Return [X, Y] of the center of cell containing provided text 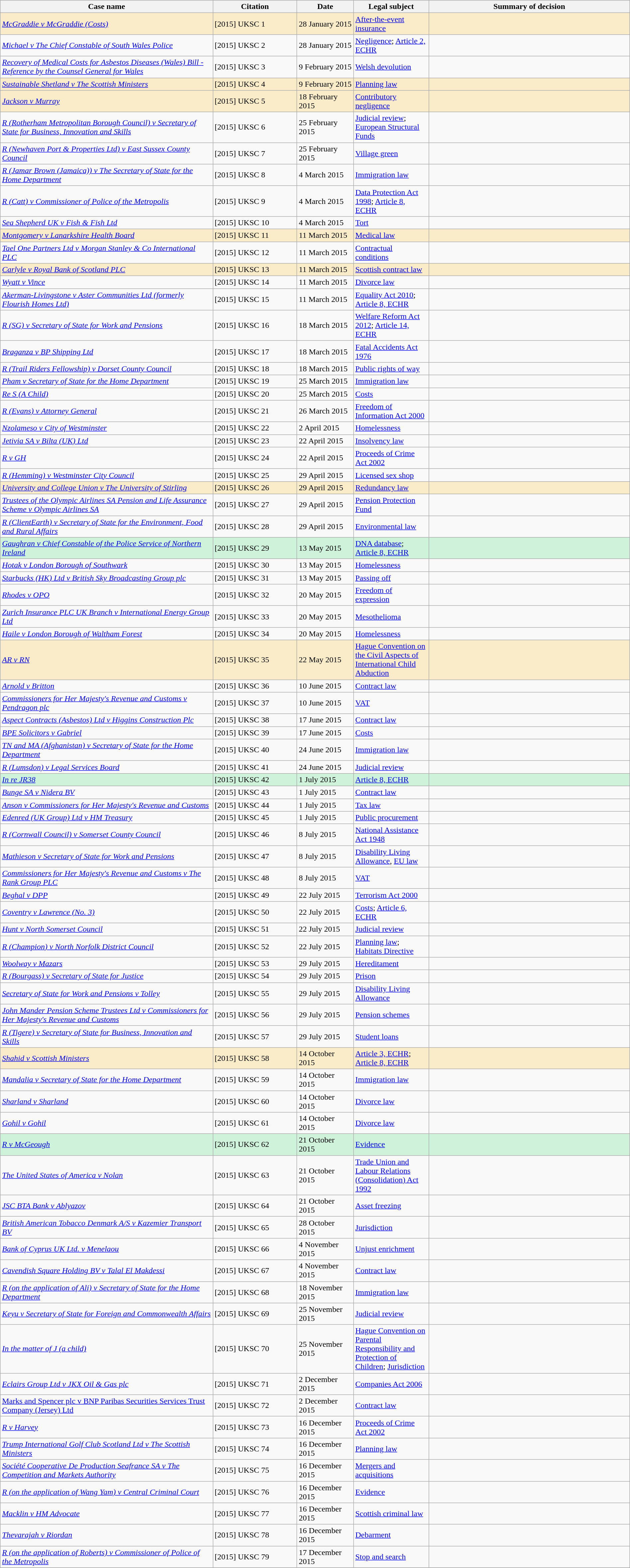
Bunge SA v Nidera BV [107, 792]
R (Catt) v Commissioner of Police of the Metropolis [107, 201]
[2015] UKSC 51 [255, 929]
Sustainable Shetland v The Scottish Ministers [107, 84]
British American Tobacco Denmark A/S v Kazemier Transport BV [107, 1228]
[2015] UKSC 3 [255, 67]
[2015] UKSC 21 [255, 411]
Eclairs Group Ltd v JKX Oil & Gas plc [107, 1384]
[2015] UKSC 32 [255, 595]
[2015] UKSC 1 [255, 24]
[2015] UKSC 18 [255, 369]
[2015] UKSC 66 [255, 1249]
Medical law [391, 235]
[2015] UKSC 33 [255, 616]
Thevarajah v Riordan [107, 1535]
Marks and Spencer plc v BNP Paribas Securities Services Trust Company (Jersey) Ltd [107, 1406]
R (SG) v Secretary of State for Work and Pensions [107, 325]
Licensed sex shop [391, 475]
[2015] UKSC 20 [255, 394]
Case name [107, 7]
Trustees of the Olympic Airlines SA Pension and Life Assurance Scheme v Olympic Airlines SA [107, 505]
Anson v Commissioners for Her Majesty's Revenue and Customs [107, 805]
Terrorism Act 2000 [391, 895]
[2015] UKSC 34 [255, 634]
R (Cornwall Council) v Somerset County Council [107, 835]
Bank of Cyprus UK Ltd. v Menelaou [107, 1249]
Village green [391, 153]
[2015] UKSC 55 [255, 993]
Unjust enrichment [391, 1249]
Nzolameso v City of Westminster [107, 428]
[2015] UKSC 42 [255, 780]
The United States of America v Nolan [107, 1175]
Coventry v Lawrence (No. 3) [107, 912]
[2015] UKSC 47 [255, 856]
Tael One Partners Ltd v Morgan Stanley & Co International PLC [107, 252]
[2015] UKSC 39 [255, 733]
26 March 2015 [325, 411]
Commissioners for Her Majesty's Revenue and Customs v The Rank Group PLC [107, 878]
Mesothelioma [391, 616]
[2015] UKSC 12 [255, 252]
Macklin v HM Advocate [107, 1514]
[2015] UKSC 78 [255, 1535]
[2015] UKSC 30 [255, 565]
Debarment [391, 1535]
18 February 2015 [325, 101]
DNA database; Article 8, ECHR [391, 548]
[2015] UKSC 64 [255, 1206]
[2015] UKSC 44 [255, 805]
Keyu v Secretary of State for Foreign and Commonwealth Affairs [107, 1314]
Jackson v Murray [107, 101]
TN and MA (Afghanistan) v Secretary of State for the Home Department [107, 750]
Hotak v London Borough of Southwark [107, 565]
Trade Union and Labour Relations (Consolidation) Act 1992 [391, 1175]
Haile v London Borough of Waltham Forest [107, 634]
Recovery of Medical Costs for Asbestos Diseases (Wales) Bill - Reference by the Counsel General for Wales [107, 67]
[2015] UKSC 40 [255, 750]
[2015] UKSC 57 [255, 1036]
Sharland v Sharland [107, 1101]
Gaughran v Chief Constable of the Police Service of Northern Ireland [107, 548]
Passing off [391, 578]
Scottish contract law [391, 270]
Data Protection Act 1998; Article 8, ECHR [391, 201]
Pension schemes [391, 1015]
R (Lumsdon) v Legal Services Board [107, 767]
[2015] UKSC 2 [255, 45]
Environmental law [391, 526]
[2015] UKSC 46 [255, 835]
[2015] UKSC 5 [255, 101]
R v McGeough [107, 1145]
R (on the application of Roberts) v Commissioner of Police of the Metropolis [107, 1557]
[2015] UKSC 75 [255, 1470]
[2015] UKSC 54 [255, 976]
After-the-event insurance [391, 24]
[2015] UKSC 43 [255, 792]
[2015] UKSC 72 [255, 1406]
[2015] UKSC 29 [255, 548]
22 May 2015 [325, 660]
Arnold v Britton [107, 686]
Re S (A Child) [107, 394]
Secretary of State for Work and Pensions v Tolley [107, 993]
[2015] UKSC 26 [255, 488]
R (Evans) v Attorney General [107, 411]
R (ClientEarth) v Secretary of State for the Environment, Food and Rural Affairs [107, 526]
[2015] UKSC 27 [255, 505]
Article 8, ECHR [391, 780]
[2015] UKSC 41 [255, 767]
[2015] UKSC 53 [255, 964]
[2015] UKSC 74 [255, 1449]
[2015] UKSC 62 [255, 1145]
[2015] UKSC 36 [255, 686]
Rhodes v OPO [107, 595]
Tax law [391, 805]
28 October 2015 [325, 1228]
Jetivia SA v Bilta (UK) Ltd [107, 441]
[2015] UKSC 38 [255, 720]
Redundancy law [391, 488]
Welfare Reform Act 2012; Article 14, ECHR [391, 325]
R (on the application of Wang Yam) v Central Criminal Court [107, 1492]
[2015] UKSC 70 [255, 1349]
Pham v Secretary of State for the Home Department [107, 381]
R v GH [107, 458]
Disability Living Allowance [391, 993]
Mathieson v Secretary of State for Work and Pensions [107, 856]
Asset freezing [391, 1206]
Scottish criminal law [391, 1514]
R (Bourgass) v Secretary of State for Justice [107, 976]
R (on the application of Ali) v Secretary of State for the Home Department [107, 1292]
[2015] UKSC 79 [255, 1557]
Shahid v Scottish Ministers [107, 1058]
JSC BTA Bank v Ablyazov [107, 1206]
Société Cooperative De Production Seafrance SA v The Competition and Markets Authority [107, 1470]
[2015] UKSC 4 [255, 84]
Michael v The Chief Constable of South Wales Police [107, 45]
BPE Solicitors v Gabriel [107, 733]
[2015] UKSC 52 [255, 947]
Jurisdiction [391, 1228]
Contributory negligence [391, 101]
[2015] UKSC 37 [255, 703]
Sea Shepherd UK v Fish & Fish Ltd [107, 223]
[2015] UKSC 9 [255, 201]
Prison [391, 976]
R (Hemming) v Westminster City Council [107, 475]
Pension Protection Fund [391, 505]
[2015] UKSC 13 [255, 270]
[2015] UKSC 11 [255, 235]
[2015] UKSC 22 [255, 428]
Welsh devolution [391, 67]
Freedom of expression [391, 595]
Wyatt v Vince [107, 282]
[2015] UKSC 59 [255, 1079]
Student loans [391, 1036]
[2015] UKSC 35 [255, 660]
In the matter of J (a child) [107, 1349]
Legal subject [391, 7]
Starbucks (HK) Ltd v British Sky Broadcasting Group plc [107, 578]
Date [325, 7]
Disability Living Allowance, EU law [391, 856]
[2015] UKSC 19 [255, 381]
[2015] UKSC 7 [255, 153]
McGraddie v McGraddie (Costs) [107, 24]
R v Harvey [107, 1427]
Article 3, ECHR; Article 8, ECHR [391, 1058]
Insolvency law [391, 441]
R (Newhaven Port & Properties Ltd) v East Sussex County Council [107, 153]
2 April 2015 [325, 428]
Judicial review; European Structural Funds [391, 127]
Summary of decision [529, 7]
Beghal v DPP [107, 895]
R (Champion) v North Norfolk District Council [107, 947]
R (Tigere) v Secretary of State for Business, Innovation and Skills [107, 1036]
[2015] UKSC 16 [255, 325]
Public procurement [391, 818]
Freedom of Information Act 2000 [391, 411]
John Mander Pension Scheme Trustees Ltd v Commissioners for Her Majesty's Revenue and Customs [107, 1015]
AR v RN [107, 660]
[2015] UKSC 17 [255, 351]
Mergers and acquisitions [391, 1470]
[2015] UKSC 68 [255, 1292]
[2015] UKSC 23 [255, 441]
[2015] UKSC 31 [255, 578]
Cavendish Square Holding BV v Talal El Makdessi [107, 1271]
Trump International Golf Club Scotland Ltd v The Scottish Ministers [107, 1449]
[2015] UKSC 15 [255, 300]
Companies Act 2006 [391, 1384]
Braganza v BP Shipping Ltd [107, 351]
[2015] UKSC 65 [255, 1228]
[2015] UKSC 60 [255, 1101]
[2015] UKSC 48 [255, 878]
Commissioners for Her Majesty's Revenue and Customs v Pendragon plc [107, 703]
Public rights of way [391, 369]
[2015] UKSC 49 [255, 895]
Edenred (UK Group) Ltd v HM Treasury [107, 818]
17 December 2015 [325, 1557]
[2015] UKSC 61 [255, 1123]
Hague Convention on the Civil Aspects of International Child Abduction [391, 660]
Woolway v Mazars [107, 964]
[2015] UKSC 8 [255, 175]
Zurich Insurance PLC UK Branch v International Energy Group Ltd [107, 616]
Hereditament [391, 964]
[2015] UKSC 69 [255, 1314]
18 November 2015 [325, 1292]
[2015] UKSC 71 [255, 1384]
In re JR38 [107, 780]
[2015] UKSC 58 [255, 1058]
[2015] UKSC 28 [255, 526]
[2015] UKSC 76 [255, 1492]
R (Trail Riders Fellowship) v Dorset County Council [107, 369]
Citation [255, 7]
Montgomery v Lanarkshire Health Board [107, 235]
Hague Convention on Parental Responsibility and Protection of Children; Jurisdiction [391, 1349]
[2015] UKSC 10 [255, 223]
Equality Act 2010; Article 8, ECHR [391, 300]
R (Rotherham Metropolitan Borough Council) v Secretary of State for Business, Innovation and Skills [107, 127]
Hunt v North Somerset Council [107, 929]
Stop and search [391, 1557]
Contractual conditions [391, 252]
Tort [391, 223]
Aspect Contracts (Asbestos) Ltd v Higgins Construction Plc [107, 720]
Fatal Accidents Act 1976 [391, 351]
Negligence; Article 2, ECHR [391, 45]
Costs; Article 6, ECHR [391, 912]
[2015] UKSC 77 [255, 1514]
National Assistance Act 1948 [391, 835]
Akerman-Livingstone v Aster Communities Ltd (formerly Flourish Homes Ltd) [107, 300]
Planning law; Habitats Directive [391, 947]
Mandalia v Secretary of State for the Home Department [107, 1079]
[2015] UKSC 67 [255, 1271]
R (Jamar Brown (Jamaica)) v The Secretary of State for the Home Department [107, 175]
Carlyle v Royal Bank of Scotland PLC [107, 270]
[2015] UKSC 24 [255, 458]
[2015] UKSC 63 [255, 1175]
[2015] UKSC 14 [255, 282]
[2015] UKSC 6 [255, 127]
University and College Union v The University of Stirling [107, 488]
[2015] UKSC 50 [255, 912]
[2015] UKSC 45 [255, 818]
[2015] UKSC 56 [255, 1015]
Gohil v Gohil [107, 1123]
[2015] UKSC 73 [255, 1427]
[2015] UKSC 25 [255, 475]
